Pinpoint the cell where the given text exists, returning its [X, Y] midpoint coordinate. 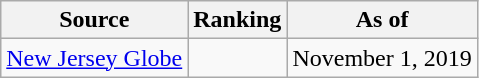
Source [94, 20]
New Jersey Globe [94, 58]
November 1, 2019 [382, 58]
As of [382, 20]
Ranking [238, 20]
